Capture the cell that displays the provided text and extract its [X, Y] central coordinate. 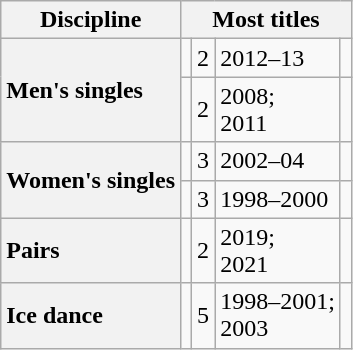
Discipline [91, 20]
Men's singles [91, 90]
Most titles [266, 20]
Women's singles [91, 180]
2012–13 [278, 58]
Ice dance [91, 316]
5 [204, 316]
2002–04 [278, 161]
2019;2021 [278, 250]
2008;2011 [278, 110]
1998–2000 [278, 199]
1998–2001;2003 [278, 316]
Pairs [91, 250]
